Capture the cell that displays the provided text and extract its [x, y] central coordinate. 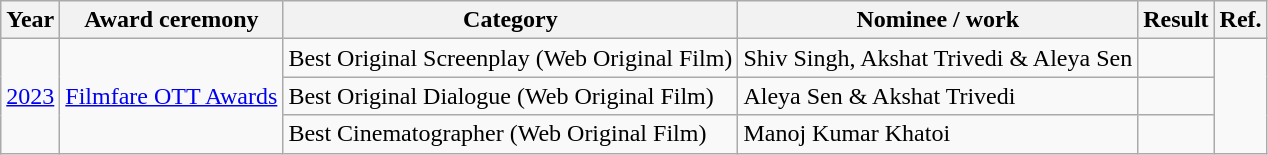
2023 [30, 96]
Award ceremony [172, 20]
Manoj Kumar Khatoi [938, 134]
Best Original Screenplay (Web Original Film) [510, 58]
Ref. [1240, 20]
Best Cinematographer (Web Original Film) [510, 134]
Shiv Singh, Akshat Trivedi & Aleya Sen [938, 58]
Category [510, 20]
Aleya Sen & Akshat Trivedi [938, 96]
Filmfare OTT Awards [172, 96]
Year [30, 20]
Best Original Dialogue (Web Original Film) [510, 96]
Result [1176, 20]
Nominee / work [938, 20]
